For the text-containing cell, return its midpoint in (X, Y) coordinate format. 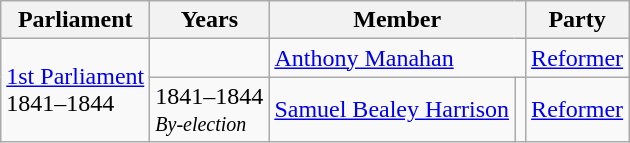
Anthony Manahan (398, 58)
Member (398, 20)
Party (578, 20)
Parliament (76, 20)
Samuel Bealey Harrison (392, 110)
Years (210, 20)
1841–1844By-election (210, 110)
1st Parliament1841–1844 (76, 90)
